Capture the cell that displays the provided text and extract its (X, Y) central coordinate. 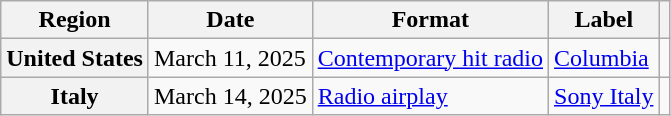
Region (75, 20)
Italy (75, 96)
Label (604, 20)
Contemporary hit radio (430, 58)
Columbia (604, 58)
Radio airplay (430, 96)
March 11, 2025 (230, 58)
Date (230, 20)
Format (430, 20)
March 14, 2025 (230, 96)
United States (75, 58)
Sony Italy (604, 96)
